Determine the (X, Y) coordinate at the center of the cell enclosing the given text.  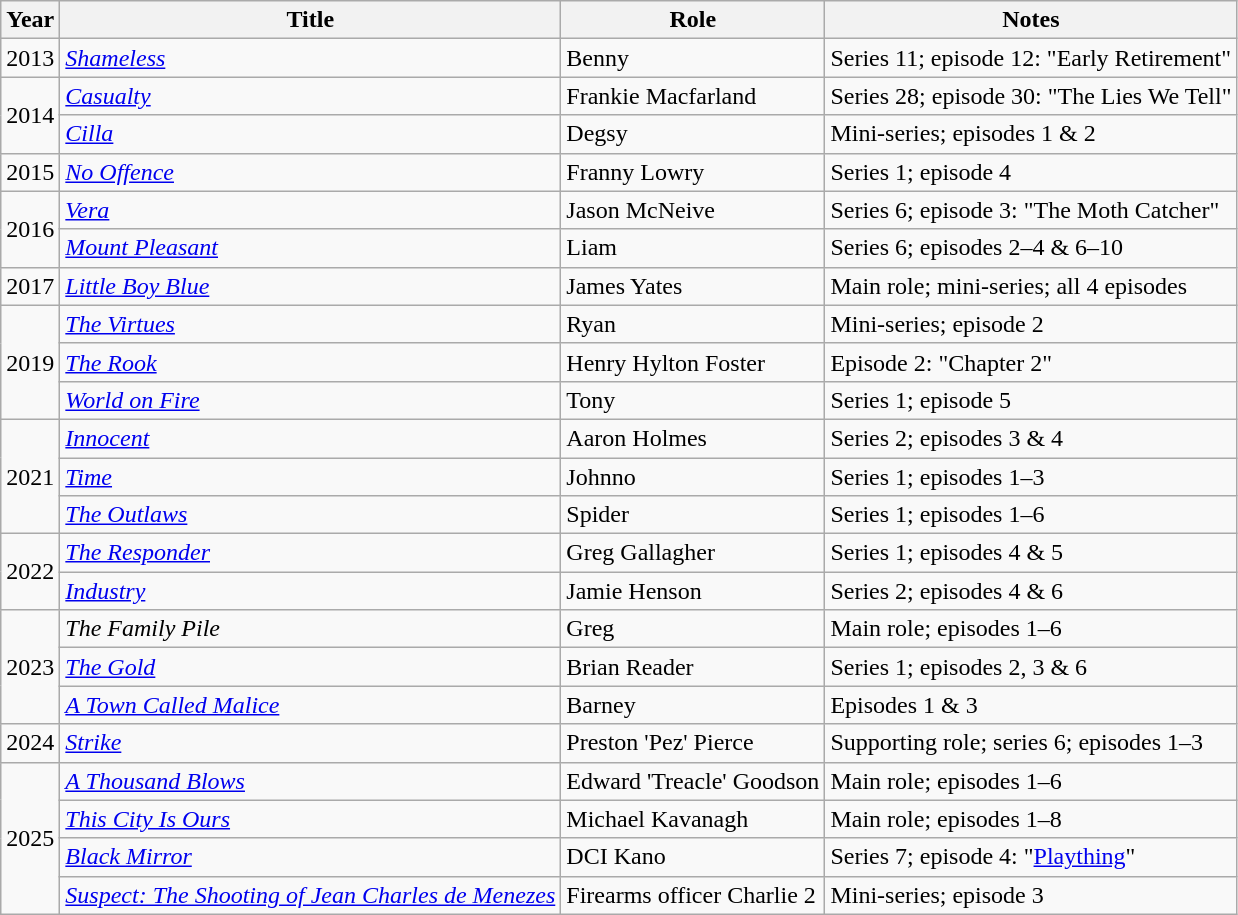
This City Is Ours (310, 819)
Benny (693, 58)
Series 6; episode 3: "The Moth Catcher" (1031, 210)
Series 2; episodes 4 & 6 (1031, 591)
Main role; mini-series; all 4 episodes (1031, 286)
2015 (30, 172)
2021 (30, 476)
Episode 2: "Chapter 2" (1031, 362)
Year (30, 20)
DCI Kano (693, 857)
Notes (1031, 20)
Mini-series; episode 3 (1031, 895)
Series 1; episodes 1–3 (1031, 477)
Series 2; episodes 3 & 4 (1031, 438)
2016 (30, 229)
Shameless (310, 58)
Aaron Holmes (693, 438)
World on Fire (310, 400)
Preston 'Pez' Pierce (693, 743)
Greg Gallagher (693, 553)
2022 (30, 572)
James Yates (693, 286)
Tony (693, 400)
Edward 'Treacle' Goodson (693, 781)
2013 (30, 58)
A Thousand Blows (310, 781)
The Outlaws (310, 515)
Jamie Henson (693, 591)
Industry (310, 591)
Supporting role; series 6; episodes 1–3 (1031, 743)
Johnno (693, 477)
2017 (30, 286)
Series 11; episode 12: "Early Retirement" (1031, 58)
Barney (693, 705)
Black Mirror (310, 857)
Innocent (310, 438)
Jason McNeive (693, 210)
Franny Lowry (693, 172)
No Offence (310, 172)
Spider (693, 515)
Title (310, 20)
Strike (310, 743)
Michael Kavanagh (693, 819)
Series 1; episodes 2, 3 & 6 (1031, 667)
Henry Hylton Foster (693, 362)
Vera (310, 210)
Firearms officer Charlie 2 (693, 895)
Mini-series; episode 2 (1031, 324)
2023 (30, 667)
Greg (693, 629)
Role (693, 20)
The Responder (310, 553)
Degsy (693, 134)
Series 1; episodes 4 & 5 (1031, 553)
Casualty (310, 96)
The Rook (310, 362)
Ryan (693, 324)
Liam (693, 248)
2024 (30, 743)
Series 1; episode 5 (1031, 400)
Brian Reader (693, 667)
2014 (30, 115)
Cilla (310, 134)
A Town Called Malice (310, 705)
Series 1; episode 4 (1031, 172)
Series 6; episodes 2–4 & 6–10 (1031, 248)
The Virtues (310, 324)
Series 1; episodes 1–6 (1031, 515)
Time (310, 477)
Episodes 1 & 3 (1031, 705)
The Gold (310, 667)
Mount Pleasant (310, 248)
2019 (30, 362)
Main role; episodes 1–8 (1031, 819)
Frankie Macfarland (693, 96)
Series 7; episode 4: "Plaything" (1031, 857)
The Family Pile (310, 629)
Suspect: The Shooting of Jean Charles de Menezes (310, 895)
Mini-series; episodes 1 & 2 (1031, 134)
Little Boy Blue (310, 286)
2025 (30, 838)
Series 28; episode 30: "The Lies We Tell" (1031, 96)
